Find where the given text appears and provide that cell's center as [x, y] coordinate. 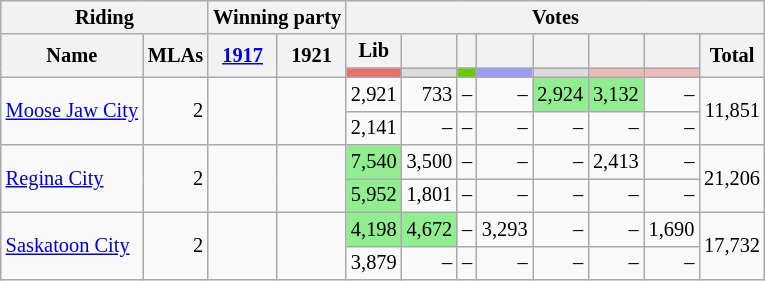
11,851 [732, 110]
17,732 [732, 246]
7,540 [374, 162]
3,293 [505, 229]
21,206 [732, 178]
Riding [104, 17]
1917 [242, 56]
5,952 [374, 195]
Lib [374, 51]
3,500 [430, 162]
Saskatoon City [72, 246]
Moose Jaw City [72, 110]
3,132 [616, 94]
2,413 [616, 162]
2,921 [374, 94]
1,690 [672, 229]
733 [430, 94]
1,801 [430, 195]
2,141 [374, 128]
2,924 [561, 94]
1921 [312, 56]
3,879 [374, 263]
Winning party [277, 17]
Name [72, 56]
Votes [556, 17]
MLAs [176, 56]
Regina City [72, 178]
4,672 [430, 229]
Total [732, 56]
4,198 [374, 229]
